Return [x, y] of the center of cell containing provided text 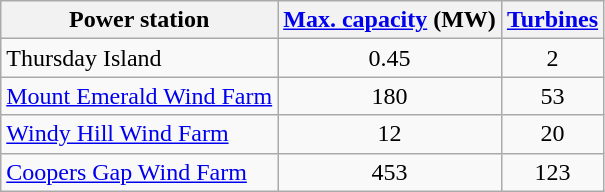
20 [552, 134]
123 [552, 172]
0.45 [390, 58]
Power station [140, 20]
Turbines [552, 20]
453 [390, 172]
53 [552, 96]
Windy Hill Wind Farm [140, 134]
12 [390, 134]
Max. capacity (MW) [390, 20]
Thursday Island [140, 58]
180 [390, 96]
Mount Emerald Wind Farm [140, 96]
2 [552, 58]
Coopers Gap Wind Farm [140, 172]
